Detect which cell encompasses the target text, then output its (x, y) center coordinate. 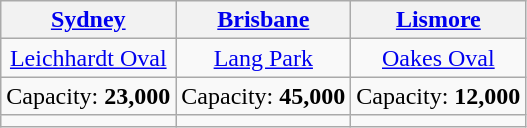
Brisbane (264, 20)
Sydney (88, 20)
Lang Park (264, 58)
Oakes Oval (438, 58)
Leichhardt Oval (88, 58)
Capacity: 45,000 (264, 96)
Capacity: 12,000 (438, 96)
Lismore (438, 20)
Capacity: 23,000 (88, 96)
